Capture the cell that displays the provided text and extract its [x, y] central coordinate. 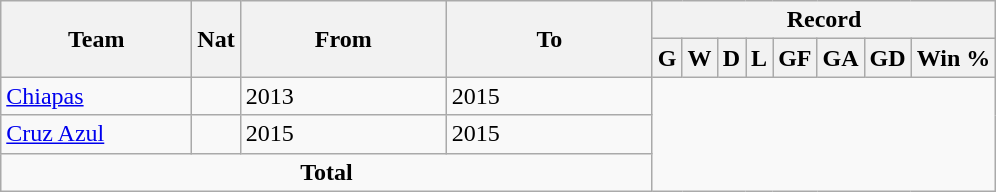
Cruz Azul [96, 134]
2013 [343, 96]
To [549, 39]
G [667, 58]
D [731, 58]
Total [327, 172]
GF [795, 58]
Win % [954, 58]
W [700, 58]
GA [840, 58]
Team [96, 39]
Chiapas [96, 96]
GD [888, 58]
L [760, 58]
From [343, 39]
Nat [216, 39]
Record [824, 20]
